Output the [x, y] coordinate of the center of the cell containing the given text.  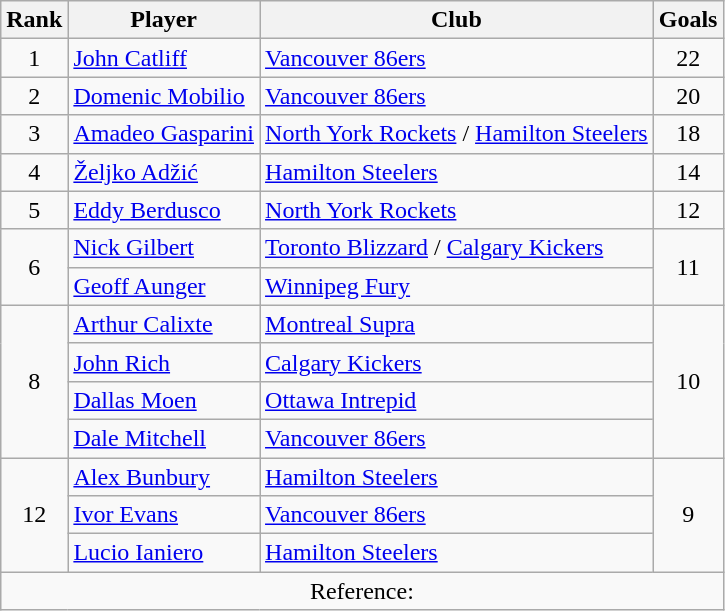
John Rich [164, 362]
Željko Adžić [164, 172]
Eddy Berdusco [164, 210]
8 [34, 381]
Montreal Supra [457, 324]
Reference: [362, 591]
2 [34, 96]
Nick Gilbert [164, 248]
Calgary Kickers [457, 362]
20 [688, 96]
Alex Bunbury [164, 477]
Arthur Calixte [164, 324]
14 [688, 172]
Geoff Aunger [164, 286]
North York Rockets / Hamilton Steelers [457, 134]
Club [457, 20]
4 [34, 172]
Domenic Mobilio [164, 96]
Goals [688, 20]
3 [34, 134]
6 [34, 267]
9 [688, 515]
Winnipeg Fury [457, 286]
Ottawa Intrepid [457, 400]
Rank [34, 20]
Toronto Blizzard / Calgary Kickers [457, 248]
Amadeo Gasparini [164, 134]
Player [164, 20]
11 [688, 267]
22 [688, 58]
1 [34, 58]
Dallas Moen [164, 400]
5 [34, 210]
Lucio Ianiero [164, 553]
Dale Mitchell [164, 438]
North York Rockets [457, 210]
John Catliff [164, 58]
18 [688, 134]
10 [688, 381]
Ivor Evans [164, 515]
